Pinpoint the cell where the given text exists, returning its [x, y] midpoint coordinate. 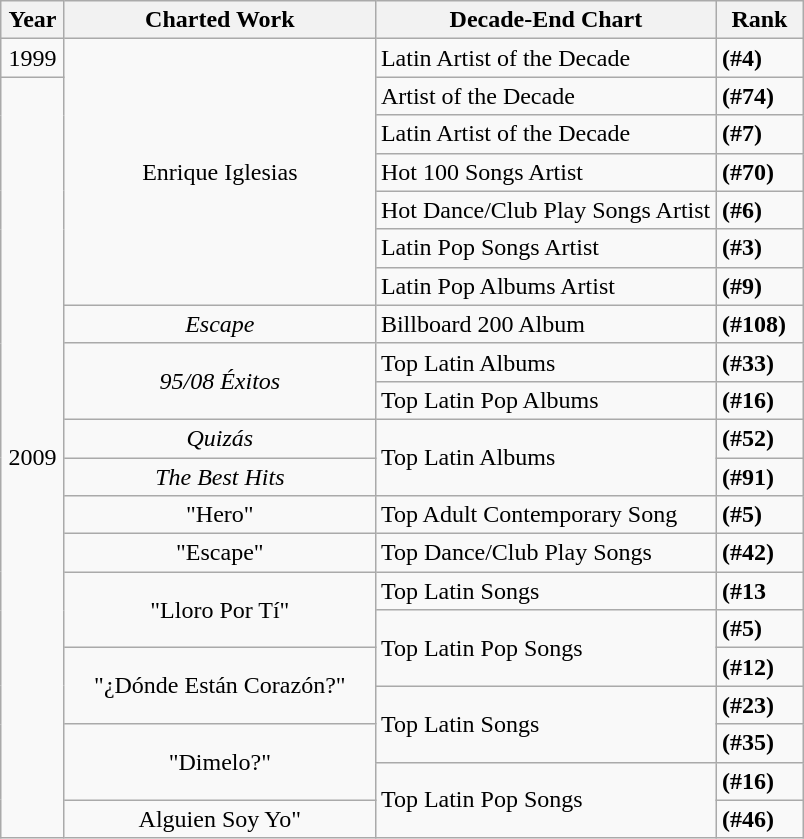
Decade-End Chart [546, 20]
Charted Work [220, 20]
(#108) [759, 324]
(#3) [759, 248]
(#35) [759, 743]
Rank [759, 20]
(#42) [759, 553]
Enrique Iglesias [220, 172]
2009 [33, 458]
(#74) [759, 96]
Artist of the Decade [546, 96]
Latin Pop Albums Artist [546, 286]
"Lloro Por Tí" [220, 610]
(#23) [759, 705]
(#70) [759, 172]
(#4) [759, 58]
The Best Hits [220, 477]
Billboard 200 Album [546, 324]
"¿Dónde Están Corazón?" [220, 686]
(#33) [759, 362]
Hot 100 Songs Artist [546, 172]
(#52) [759, 438]
(#9) [759, 286]
Top Adult Contemporary Song [546, 515]
"Dimelo?" [220, 762]
Top Latin Pop Albums [546, 400]
Alguien Soy Yo" [220, 819]
Escape [220, 324]
"Hero" [220, 515]
(#91) [759, 477]
"Escape" [220, 553]
Top Dance/Club Play Songs [546, 553]
95/08 Éxitos [220, 381]
Quizás [220, 438]
1999 [33, 58]
Hot Dance/Club Play Songs Artist [546, 210]
(#6) [759, 210]
(#46) [759, 819]
(#12) [759, 667]
(#7) [759, 134]
Latin Pop Songs Artist [546, 248]
(#13 [759, 591]
Year [33, 20]
